Detect which cell encompasses the target text, then output its (x, y) center coordinate. 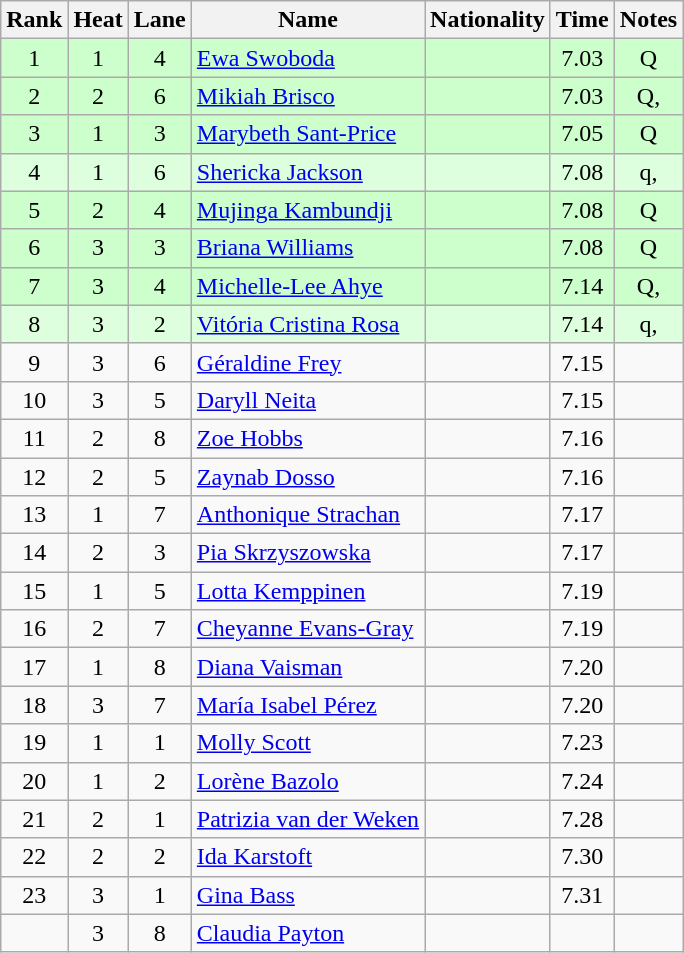
7.28 (582, 819)
7.05 (582, 134)
Daryll Neita (308, 400)
Zoe Hobbs (308, 438)
12 (34, 477)
14 (34, 553)
21 (34, 819)
18 (34, 705)
Nationality (488, 20)
9 (34, 362)
Ewa Swoboda (308, 58)
Gina Bass (308, 895)
Name (308, 20)
20 (34, 781)
Mikiah Brisco (308, 96)
Lotta Kemppinen (308, 591)
Zaynab Dosso (308, 477)
Briana Williams (308, 248)
Notes (648, 20)
22 (34, 857)
Lane (160, 20)
11 (34, 438)
Rank (34, 20)
Cheyanne Evans-Gray (308, 629)
Marybeth Sant-Price (308, 134)
Lorène Bazolo (308, 781)
Ida Karstoft (308, 857)
17 (34, 667)
Shericka Jackson (308, 172)
Patrizia van der Weken (308, 819)
15 (34, 591)
7.23 (582, 743)
Anthonique Strachan (308, 515)
7.31 (582, 895)
Heat (98, 20)
Michelle-Lee Ahye (308, 286)
7.30 (582, 857)
23 (34, 895)
10 (34, 400)
Diana Vaisman (308, 667)
Time (582, 20)
Pia Skrzyszowska (308, 553)
13 (34, 515)
Claudia Payton (308, 933)
Molly Scott (308, 743)
Vitória Cristina Rosa (308, 324)
19 (34, 743)
María Isabel Pérez (308, 705)
Mujinga Kambundji (308, 210)
Géraldine Frey (308, 362)
16 (34, 629)
7.24 (582, 781)
